Extract the (x, y) coordinate from the center of the cell holding the provided text.  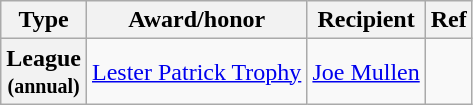
Award/honor (196, 20)
Type (44, 20)
League(annual) (44, 72)
Lester Patrick Trophy (196, 72)
Joe Mullen (366, 72)
Recipient (366, 20)
Ref (448, 20)
